Return [X, Y] of the center of cell containing provided text 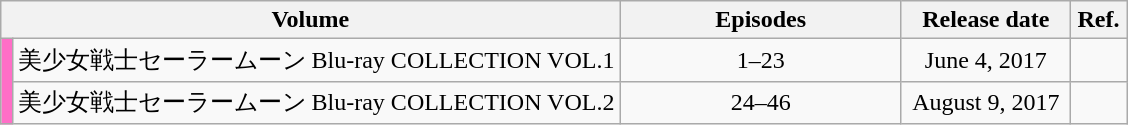
Release date [986, 20]
June 4, 2017 [986, 60]
Volume [310, 20]
美少女戦士セーラームーン Blu-ray COLLECTION VOL.2 [316, 102]
24–46 [760, 102]
Ref. [1098, 20]
August 9, 2017 [986, 102]
美少女戦士セーラームーン Blu-ray COLLECTION VOL.1 [316, 60]
Episodes [760, 20]
1–23 [760, 60]
